Capture the cell that displays the provided text and extract its [x, y] central coordinate. 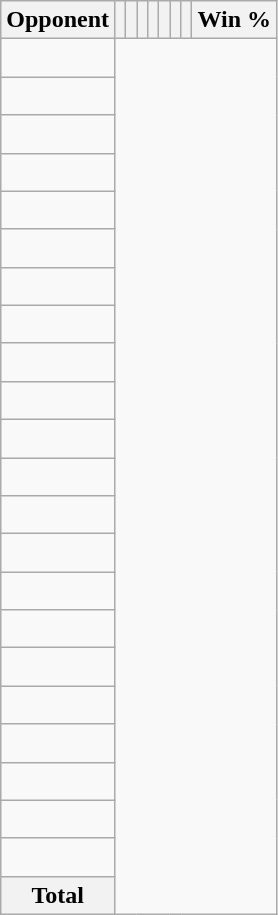
Total [58, 895]
Win % [234, 20]
Opponent [58, 20]
